For the text-containing cell, return its midpoint in (X, Y) coordinate format. 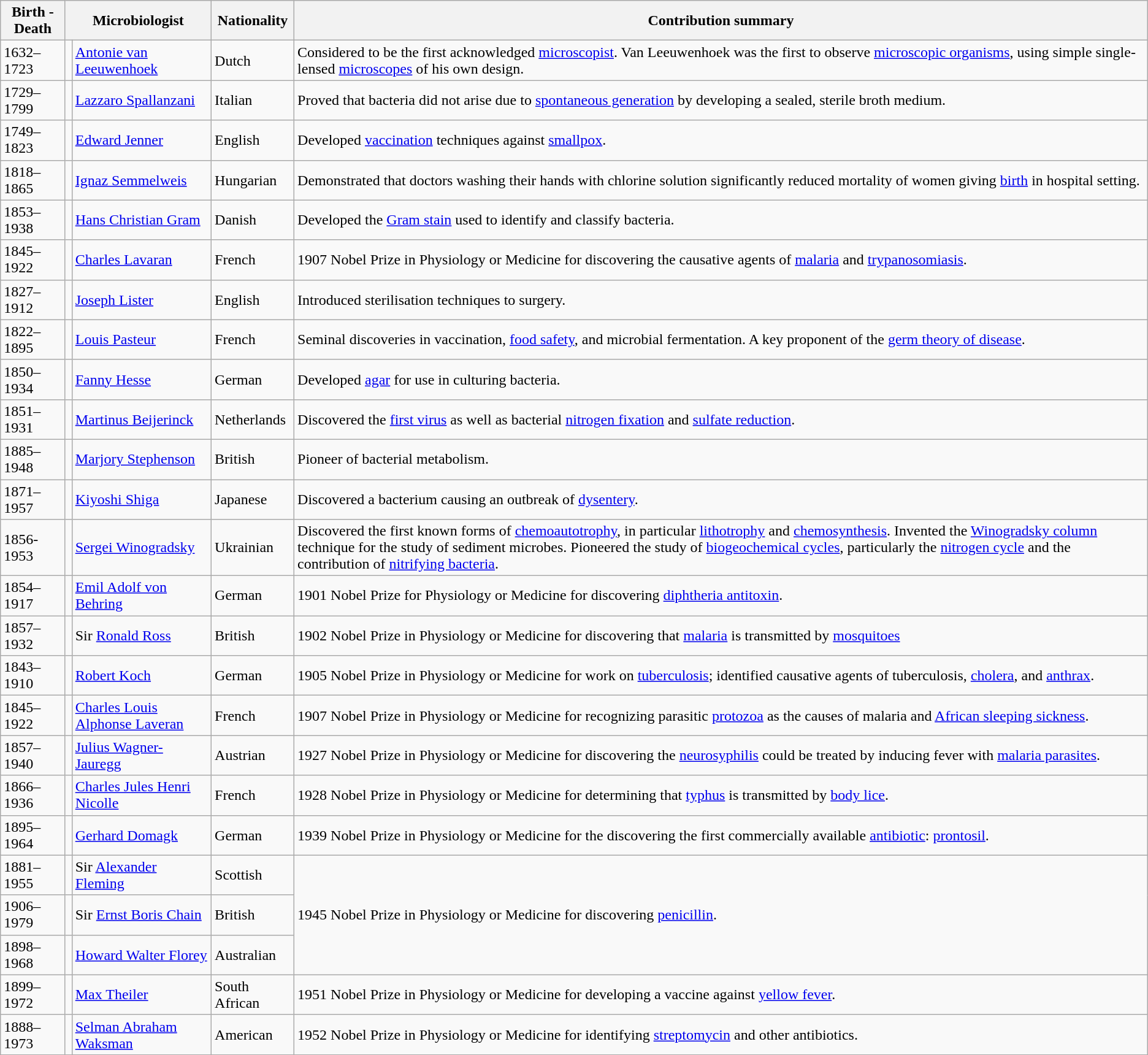
1901 Nobel Prize for Physiology or Medicine for discovering diphtheria antitoxin. (721, 596)
1843–1910 (33, 676)
1905 Nobel Prize in Physiology or Medicine for work on tuberculosis; identified causative agents of tuberculosis, cholera, and anthrax. (721, 676)
Discovered the first virus as well as bacterial nitrogen fixation and sulfate reduction. (721, 420)
Danish (253, 220)
Sir Ronald Ross (141, 635)
Lazzaro Spallanzani (141, 101)
1818–1865 (33, 180)
Howard Walter Florey (141, 954)
Nationality (253, 21)
1827–1912 (33, 299)
Martinus Beijerinck (141, 420)
Dutch (253, 60)
1885–1948 (33, 459)
Pioneer of bacterial metabolism. (721, 459)
Marjory Stephenson (141, 459)
Antonie van Leeuwenhoek (141, 60)
1902 Nobel Prize in Physiology or Medicine for discovering that malaria is transmitted by mosquitoes (721, 635)
1888–1973 (33, 1034)
1853–1938 (33, 220)
Kiyoshi Shiga (141, 499)
Fanny Hesse (141, 379)
American (253, 1034)
1871–1957 (33, 499)
Sir Ernst Boris Chain (141, 915)
Hungarian (253, 180)
Introduced sterilisation techniques to surgery. (721, 299)
Austrian (253, 756)
1951 Nobel Prize in Physiology or Medicine for developing a vaccine against yellow fever. (721, 995)
Seminal discoveries in vaccination, food safety, and microbial fermentation. A key proponent of the germ theory of disease. (721, 340)
1857–1932 (33, 635)
Developed agar for use in culturing bacteria. (721, 379)
1850–1934 (33, 379)
Emil Adolf von Behring (141, 596)
Julius Wagner-Jauregg (141, 756)
Charles Lavaran (141, 260)
Australian (253, 954)
1899–1972 (33, 995)
1952 Nobel Prize in Physiology or Medicine for identifying streptomycin and other antibiotics. (721, 1034)
Robert Koch (141, 676)
Louis Pasteur (141, 340)
Developed vaccination techniques against smallpox. (721, 140)
1729–1799 (33, 101)
1939 Nobel Prize in Physiology or Medicine for the discovering the first commercially available antibiotic: prontosil. (721, 835)
Discovered a bacterium causing an outbreak of dysentery. (721, 499)
1906–1979 (33, 915)
Microbiologist (138, 21)
1895–1964 (33, 835)
1854–1917 (33, 596)
Developed the Gram stain used to identify and classify bacteria. (721, 220)
1945 Nobel Prize in Physiology or Medicine for discovering penicillin. (721, 915)
1851–1931 (33, 420)
Sergei Winogradsky (141, 548)
1632–1723 (33, 60)
1928 Nobel Prize in Physiology or Medicine for determining that typhus is transmitted by body lice. (721, 795)
1927 Nobel Prize in Physiology or Medicine for discovering the neurosyphilis could be treated by inducing fever with malaria parasites. (721, 756)
Scottish (253, 875)
Italian (253, 101)
1866–1936 (33, 795)
1856-1953 (33, 548)
Max Theiler (141, 995)
1749–1823 (33, 140)
Charles Jules Henri Nicolle (141, 795)
Ukrainian (253, 548)
1907 Nobel Prize in Physiology or Medicine for discovering the causative agents of malaria and trypanosomiasis. (721, 260)
Gerhard Domagk (141, 835)
Joseph Lister (141, 299)
1907 Nobel Prize in Physiology or Medicine for recognizing parasitic protozoa as the causes of malaria and African sleeping sickness. (721, 715)
Sir Alexander Fleming (141, 875)
Selman Abraham Waksman (141, 1034)
Japanese (253, 499)
Demonstrated that doctors washing their hands with chlorine solution significantly reduced mortality of women giving birth in hospital setting. (721, 180)
Charles Louis Alphonse Laveran (141, 715)
Edward Jenner (141, 140)
Birth - Death (33, 21)
Contribution summary (721, 21)
1822–1895 (33, 340)
1898–1968 (33, 954)
Proved that bacteria did not arise due to spontaneous generation by developing a sealed, sterile broth medium. (721, 101)
South African (253, 995)
Hans Christian Gram (141, 220)
1881–1955 (33, 875)
Ignaz Semmelweis (141, 180)
Netherlands (253, 420)
1857–1940 (33, 756)
